Scan for the cell matching the given text and deliver its [x, y] coordinate at center. 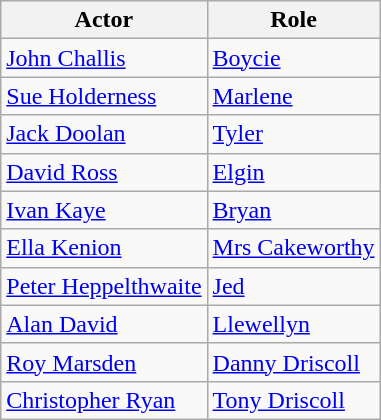
Elgin [294, 172]
Llewellyn [294, 324]
Danny Driscoll [294, 362]
Jed [294, 286]
Marlene [294, 96]
Actor [104, 20]
Christopher Ryan [104, 400]
Mrs Cakeworthy [294, 248]
Peter Heppelthwaite [104, 286]
Boycie [294, 58]
John Challis [104, 58]
Alan David [104, 324]
Sue Holderness [104, 96]
Tony Driscoll [294, 400]
Jack Doolan [104, 134]
David Ross [104, 172]
Bryan [294, 210]
Role [294, 20]
Tyler [294, 134]
Ella Kenion [104, 248]
Roy Marsden [104, 362]
Ivan Kaye [104, 210]
